From the cell containing the given text, extract its center point as (X, Y) coordinate. 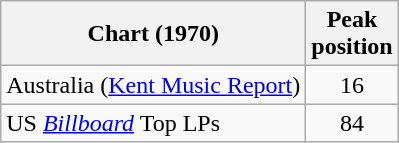
Australia (Kent Music Report) (154, 85)
84 (352, 123)
16 (352, 85)
Chart (1970) (154, 34)
US Billboard Top LPs (154, 123)
Peakposition (352, 34)
